Extract the (X, Y) coordinate from the center of the cell holding the provided text.  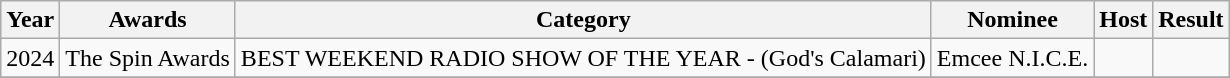
Host (1124, 20)
Awards (148, 20)
Nominee (1012, 20)
Category (583, 20)
Emcee N.I.C.E. (1012, 58)
Result (1191, 20)
The Spin Awards (148, 58)
2024 (30, 58)
BEST WEEKEND RADIO SHOW OF THE YEAR - (God's Calamari) (583, 58)
Year (30, 20)
